Determine the [x, y] coordinate at the center of the cell enclosing the given text.  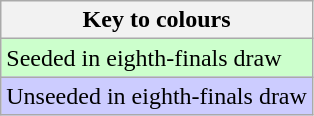
Unseeded in eighth-finals draw [157, 96]
Seeded in eighth-finals draw [157, 58]
Key to colours [157, 20]
